Detect which cell encompasses the target text, then output its (x, y) center coordinate. 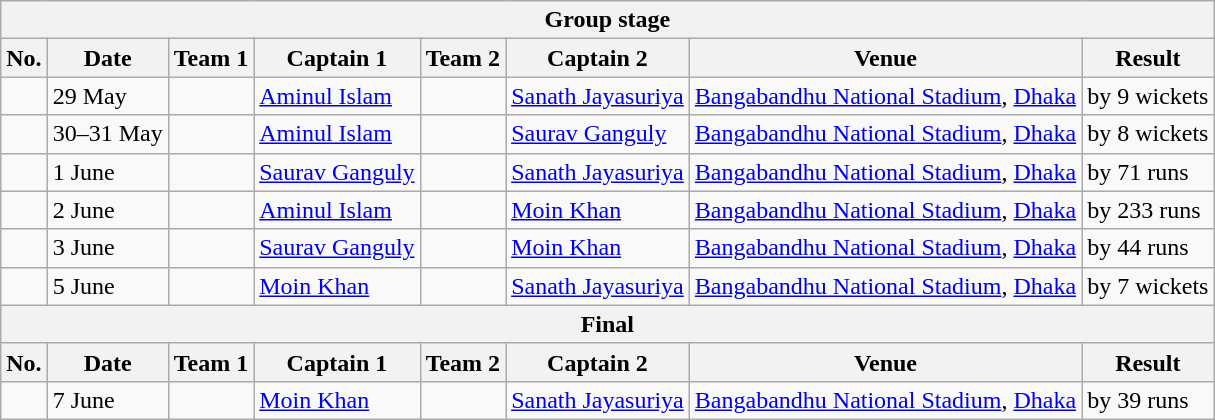
by 71 runs (1148, 172)
7 June (108, 400)
5 June (108, 286)
by 44 runs (1148, 248)
by 39 runs (1148, 400)
Group stage (608, 20)
29 May (108, 96)
30–31 May (108, 134)
by 9 wickets (1148, 96)
3 June (108, 248)
2 June (108, 210)
Final (608, 324)
1 June (108, 172)
by 8 wickets (1148, 134)
by 233 runs (1148, 210)
by 7 wickets (1148, 286)
